Scan for the cell matching the given text and deliver its [X, Y] coordinate at center. 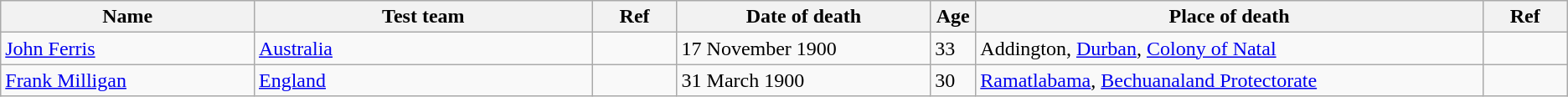
Addington, Durban, Colony of Natal [1230, 48]
17 November 1900 [804, 48]
Date of death [804, 17]
33 [953, 48]
31 March 1900 [804, 80]
Age [953, 17]
30 [953, 80]
Test team [423, 17]
Name [127, 17]
Frank Milligan [127, 80]
Place of death [1230, 17]
Ramatlabama, Bechuanaland Protectorate [1230, 80]
John Ferris [127, 48]
Australia [423, 48]
England [423, 80]
